Find where the given text appears and provide that cell's center as (x, y) coordinate. 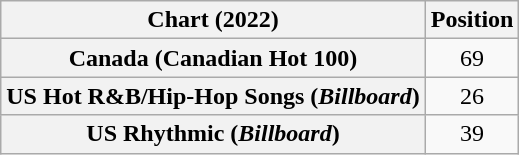
US Hot R&B/Hip-Hop Songs (Billboard) (213, 96)
Chart (2022) (213, 20)
Canada (Canadian Hot 100) (213, 58)
69 (472, 58)
39 (472, 134)
US Rhythmic (Billboard) (213, 134)
26 (472, 96)
Position (472, 20)
